For the text-containing cell, return its midpoint in (x, y) coordinate format. 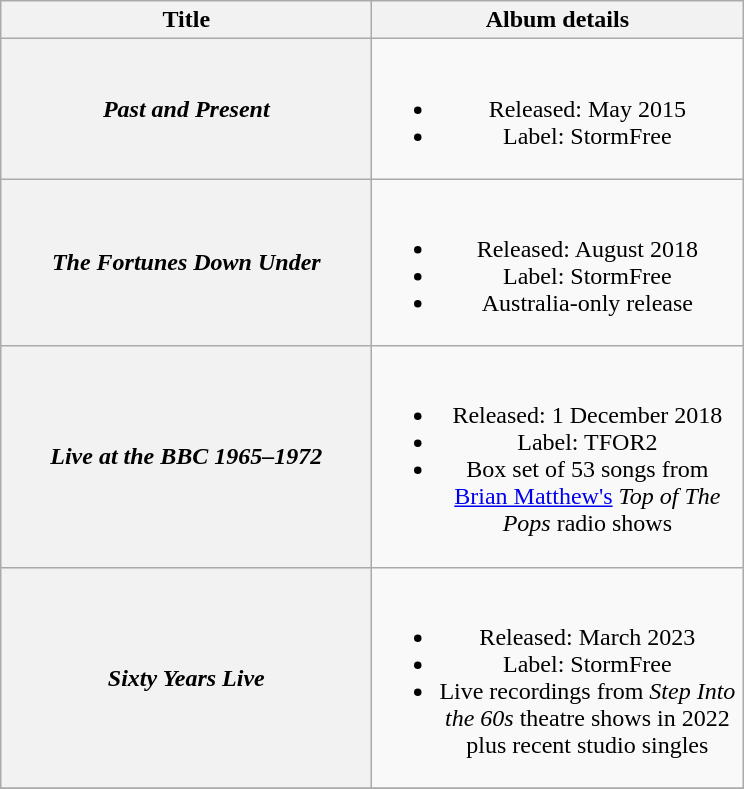
Released: 1 December 2018Label: TFOR2Box set of 53 songs from Brian Matthew's Top of The Pops radio shows (558, 456)
Album details (558, 20)
Sixty Years Live (186, 678)
Past and Present (186, 109)
The Fortunes Down Under (186, 262)
Released: March 2023Label: StormFreeLive recordings from Step Into the 60s theatre shows in 2022 plus recent studio singles (558, 678)
Title (186, 20)
Released: August 2018Label: StormFreeAustralia-only release (558, 262)
Live at the BBC 1965–1972 (186, 456)
Released: May 2015Label: StormFree (558, 109)
